Extract the [X, Y] coordinate from the center of the cell holding the provided text.  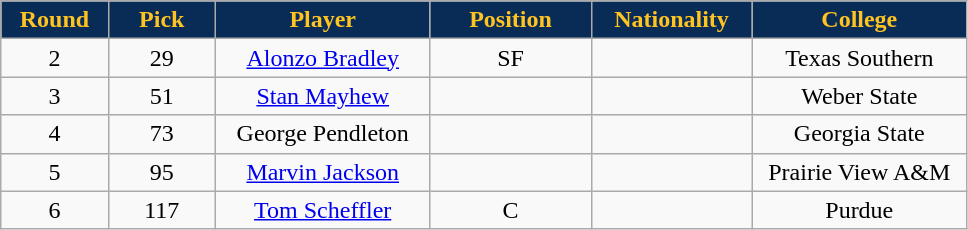
SF [510, 58]
29 [162, 58]
Texas Southern [860, 58]
Weber State [860, 96]
Georgia State [860, 134]
3 [54, 96]
Marvin Jackson [322, 172]
Tom Scheffler [322, 210]
C [510, 210]
Position [510, 20]
Pick [162, 20]
Alonzo Bradley [322, 58]
117 [162, 210]
George Pendleton [322, 134]
4 [54, 134]
Stan Mayhew [322, 96]
Nationality [672, 20]
Purdue [860, 210]
College [860, 20]
Round [54, 20]
51 [162, 96]
6 [54, 210]
73 [162, 134]
5 [54, 172]
Player [322, 20]
2 [54, 58]
Prairie View A&M [860, 172]
95 [162, 172]
